Capture the cell that displays the provided text and extract its (x, y) central coordinate. 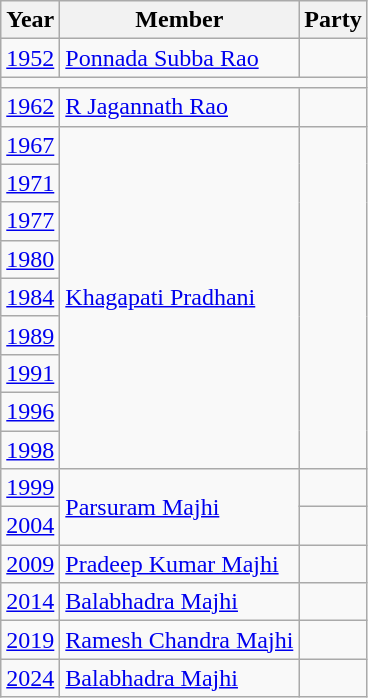
2024 (30, 678)
1952 (30, 58)
Year (30, 20)
Khagapati Pradhani (180, 298)
1999 (30, 488)
1962 (30, 107)
1998 (30, 449)
1977 (30, 221)
Ramesh Chandra Majhi (180, 640)
1989 (30, 335)
1991 (30, 373)
1967 (30, 145)
2009 (30, 564)
1984 (30, 297)
1996 (30, 411)
Party (333, 20)
Pradeep Kumar Majhi (180, 564)
2014 (30, 602)
1971 (30, 183)
Parsuram Majhi (180, 507)
2019 (30, 640)
2004 (30, 526)
R Jagannath Rao (180, 107)
1980 (30, 259)
Member (180, 20)
Ponnada Subba Rao (180, 58)
